Detect which cell encompasses the target text, then output its (x, y) center coordinate. 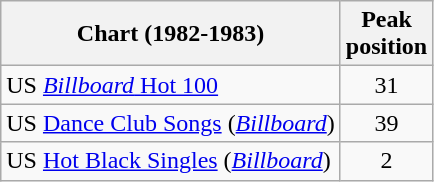
31 (386, 85)
Peakposition (386, 34)
2 (386, 161)
US Billboard Hot 100 (171, 85)
Chart (1982-1983) (171, 34)
US Hot Black Singles (Billboard) (171, 161)
39 (386, 123)
US Dance Club Songs (Billboard) (171, 123)
